Provide the (x, y) coordinate of the cell's center where the given text is located.  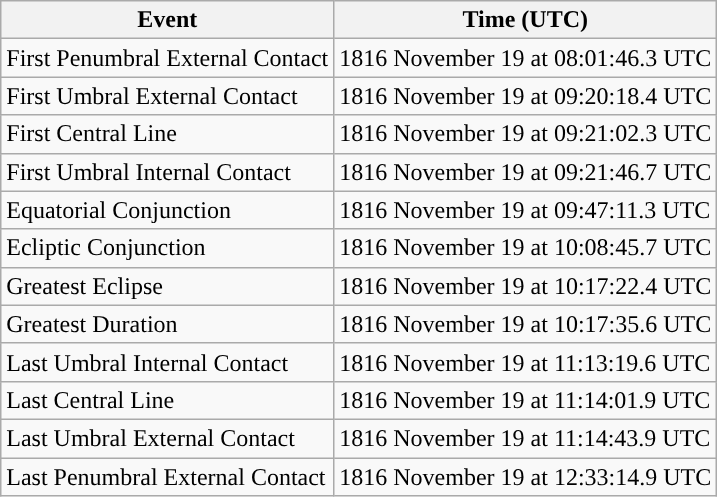
1816 November 19 at 09:47:11.3 UTC (526, 210)
1816 November 19 at 11:14:01.9 UTC (526, 400)
Greatest Duration (168, 324)
1816 November 19 at 10:17:22.4 UTC (526, 286)
Ecliptic Conjunction (168, 248)
1816 November 19 at 08:01:46.3 UTC (526, 58)
1816 November 19 at 09:21:02.3 UTC (526, 134)
1816 November 19 at 11:13:19.6 UTC (526, 362)
First Umbral Internal Contact (168, 172)
Last Umbral Internal Contact (168, 362)
1816 November 19 at 10:17:35.6 UTC (526, 324)
First Penumbral External Contact (168, 58)
Greatest Eclipse (168, 286)
1816 November 19 at 11:14:43.9 UTC (526, 438)
Event (168, 20)
Last Central Line (168, 400)
Equatorial Conjunction (168, 210)
Last Penumbral External Contact (168, 477)
Last Umbral External Contact (168, 438)
1816 November 19 at 09:21:46.7 UTC (526, 172)
Time (UTC) (526, 20)
1816 November 19 at 09:20:18.4 UTC (526, 96)
First Central Line (168, 134)
First Umbral External Contact (168, 96)
1816 November 19 at 12:33:14.9 UTC (526, 477)
1816 November 19 at 10:08:45.7 UTC (526, 248)
